Capture the cell that displays the provided text and extract its (X, Y) central coordinate. 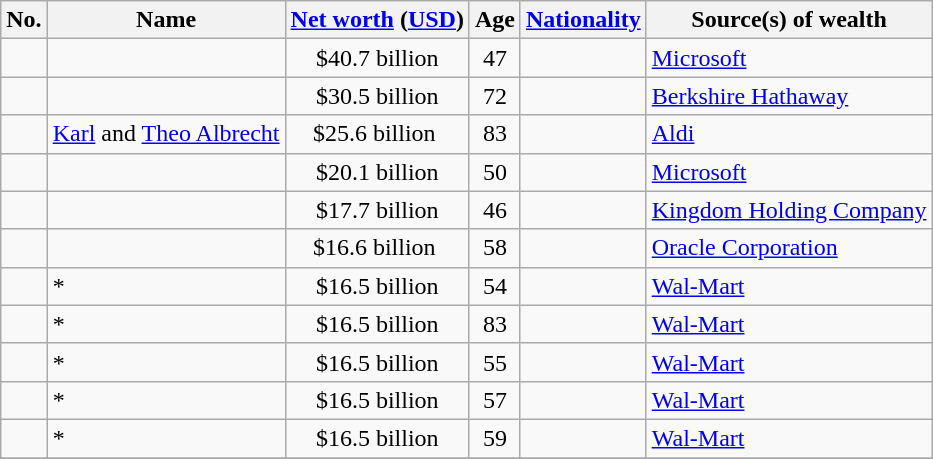
54 (494, 286)
Kingdom Holding Company (789, 210)
50 (494, 172)
$20.1 billion (377, 172)
57 (494, 400)
Age (494, 20)
Karl and Theo Albrecht (166, 134)
47 (494, 58)
$25.6 billion (377, 134)
Oracle Corporation (789, 248)
$30.5 billion (377, 96)
46 (494, 210)
Nationality (583, 20)
$17.7 billion (377, 210)
72 (494, 96)
Aldi (789, 134)
No. (24, 20)
59 (494, 438)
Net worth (USD) (377, 20)
Source(s) of wealth (789, 20)
Berkshire Hathaway (789, 96)
Name (166, 20)
55 (494, 362)
58 (494, 248)
$16.6 billion (377, 248)
$40.7 billion (377, 58)
